For the text-containing cell, return its midpoint in (X, Y) coordinate format. 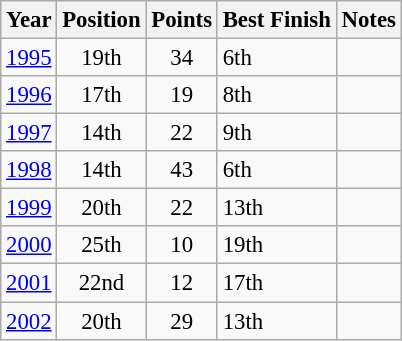
29 (182, 321)
1995 (29, 58)
10 (182, 245)
25th (102, 245)
8th (276, 95)
34 (182, 58)
43 (182, 170)
1999 (29, 208)
Best Finish (276, 20)
9th (276, 133)
1996 (29, 95)
12 (182, 283)
Year (29, 20)
2001 (29, 283)
Points (182, 20)
1998 (29, 170)
2002 (29, 321)
22nd (102, 283)
Position (102, 20)
19 (182, 95)
1997 (29, 133)
2000 (29, 245)
Notes (368, 20)
